Detect which cell encompasses the target text, then output its (X, Y) center coordinate. 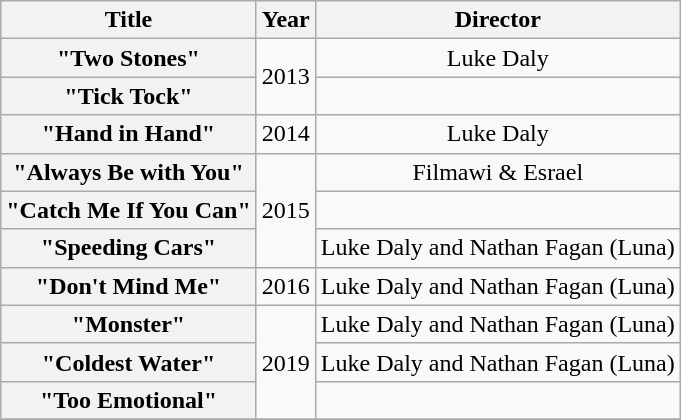
"Speeding Cars" (128, 248)
2013 (286, 77)
Director (498, 20)
2016 (286, 286)
Title (128, 20)
"Tick Tock" (128, 96)
"Always Be with You" (128, 172)
"Monster" (128, 324)
2019 (286, 362)
"Hand in Hand" (128, 134)
"Don't Mind Me" (128, 286)
2014 (286, 134)
Year (286, 20)
2015 (286, 210)
"Too Emotional" (128, 400)
Filmawi & Esrael (498, 172)
"Coldest Water" (128, 362)
"Two Stones" (128, 58)
"Catch Me If You Can" (128, 210)
